Capture the cell that displays the provided text and extract its [X, Y] central coordinate. 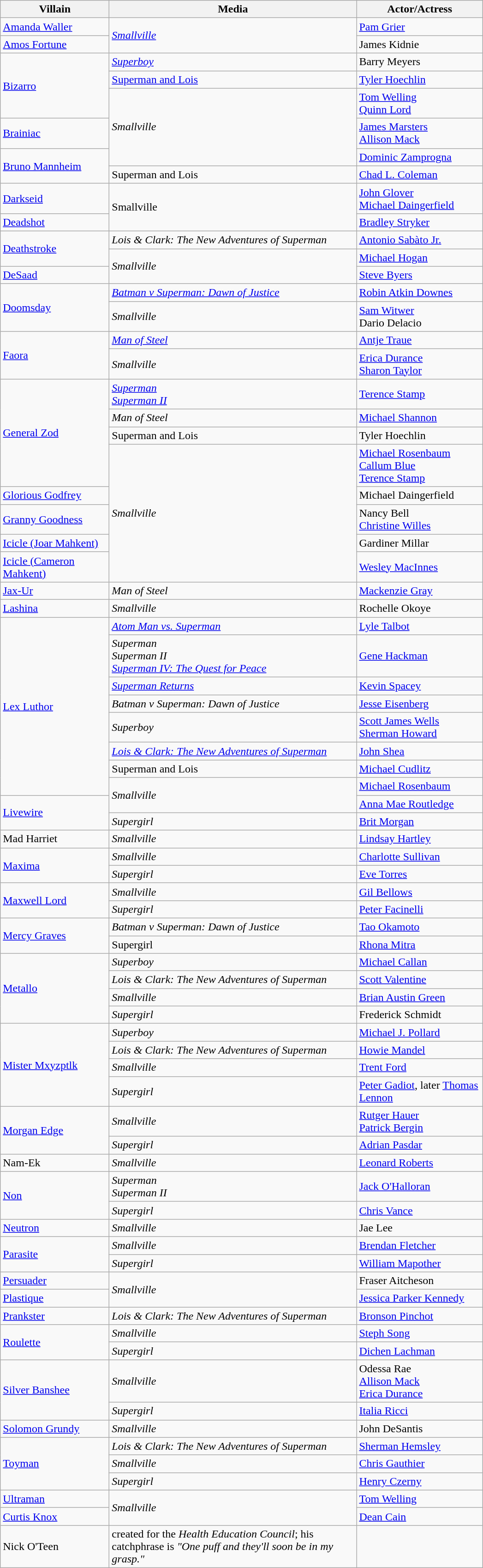
Michael Cudlitz [420, 769]
Antonio Sabàto Jr. [420, 240]
Charlotte Sullivan [420, 856]
Wesley MacInnes [420, 567]
Ultraman [55, 1499]
created for the Health Education Council; his catchphrase is "One puff and they'll soon be in my grasp." [233, 1546]
Amanda Waller [55, 27]
Tom Welling [420, 1499]
John Shea [420, 751]
Robin Atkin Downes [420, 293]
Persuader [55, 1281]
John DeSantis [420, 1429]
Brendan Fletcher [420, 1245]
Michael Hogan [420, 257]
Erica DuranceSharon Taylor [420, 364]
Mercy Graves [55, 935]
Adrian Pasdar [420, 1145]
Bruno Mannheim [55, 166]
Scott James WellsSherman Howard [420, 728]
Peter Facinelli [420, 909]
Sherman Hemsley [420, 1446]
Maxima [55, 865]
Deadshot [55, 222]
Curtis Knox [55, 1516]
James Kidnie [420, 44]
Doomsday [55, 308]
Rhona Mitra [420, 944]
Michael J. Pollard [420, 1032]
Antje Traue [420, 340]
Italia Ricci [420, 1411]
Chris Vance [420, 1210]
Mister Mxyzptlk [55, 1065]
Darkseid [55, 199]
Fraser Aitcheson [420, 1281]
Dean Cain [420, 1516]
Lyle Talbot [420, 626]
Gil Bellows [420, 892]
Chad L. Coleman [420, 175]
Jessica Parker Kennedy [420, 1298]
Atom Man vs. Superman [233, 626]
General Zod [55, 433]
Prankster [55, 1316]
Trent Ford [420, 1067]
James MarstersAllison Mack [420, 133]
Mackenzie Gray [420, 591]
Pam Grier [420, 27]
Michael Daingerfield [420, 495]
Michael Rosenbaum [420, 786]
Bronson Pinchot [420, 1316]
Deathstroke [55, 248]
Jax-Ur [55, 591]
Bizarro [55, 86]
Chris Gauthier [420, 1464]
Rochelle Okoye [420, 608]
Mad Harriet [55, 839]
Superman Returns [233, 686]
Villain [55, 9]
Eve Torres [420, 874]
Morgan Edge [55, 1130]
Roulette [55, 1342]
Odessa RaeAllison MackErica Durance [420, 1381]
Plastique [55, 1298]
Granny Goodness [55, 519]
John Glover Michael Daingerfield [420, 199]
Gardiner Millar [420, 543]
Nick O'Teen [55, 1546]
SupermanSuperman IISuperman IV: The Quest for Peace [233, 656]
Michael Shannon [420, 418]
Non [55, 1195]
Scott Valentine [420, 980]
Steph Song [420, 1333]
Icicle (Cameron Mahkent) [55, 567]
Faora [55, 356]
Rutger HauerPatrick Bergin [420, 1121]
Tom WellingQuinn Lord [420, 103]
Dichen Lachman [420, 1351]
Parasite [55, 1254]
Henry Czerny [420, 1481]
Howie Mandel [420, 1050]
Dominic Zamprogna [420, 157]
Toyman [55, 1464]
Leonard Roberts [420, 1163]
Silver Banshee [55, 1390]
Actor/Actress [420, 9]
Amos Fortune [55, 44]
Nancy BellChristine Willes [420, 519]
DeSaad [55, 275]
Neutron [55, 1228]
Tao Okamoto [420, 927]
Nam-Ek [55, 1163]
Barry Meyers [420, 62]
Gene Hackman [420, 656]
Kevin Spacey [420, 686]
Lindsay Hartley [420, 839]
Peter Gadiot, later Thomas Lennon [420, 1092]
Solomon Grundy [55, 1429]
Lex Luthor [55, 706]
Bradley Stryker [420, 222]
Brian Austin Green [420, 997]
Maxwell Lord [55, 900]
Glorious Godfrey [55, 495]
Icicle (Joar Mahkent) [55, 543]
Steve Byers [420, 275]
Anna Mae Routledge [420, 804]
Jae Lee [420, 1228]
Brit Morgan [420, 821]
Michael RosenbaumCallum BlueTerence Stamp [420, 465]
William Mapother [420, 1263]
Media [233, 9]
Lashina [55, 608]
Jesse Eisenberg [420, 704]
Terence Stamp [420, 394]
Frederick Schmidt [420, 1015]
Michael Callan [420, 962]
Livewire [55, 813]
Jack O'Halloran [420, 1187]
Metallo [55, 989]
Brainiac [55, 133]
Sam WitwerDario Delacio [420, 317]
